Find where the given text appears and provide that cell's center as (x, y) coordinate. 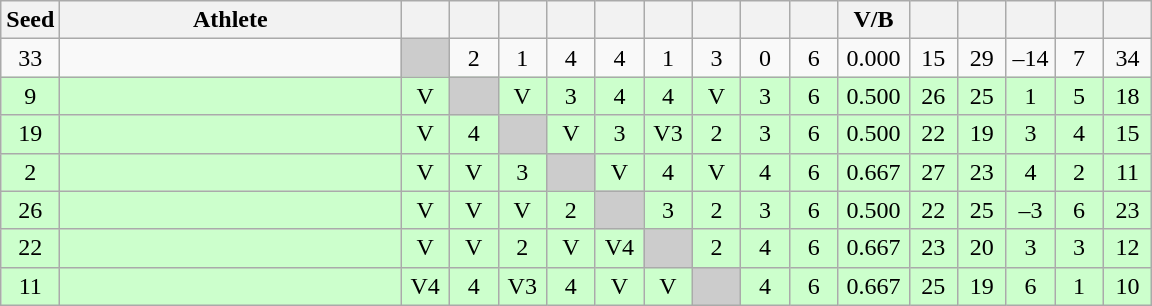
29 (982, 58)
9 (30, 96)
Seed (30, 20)
10 (1128, 286)
–14 (1030, 58)
7 (1080, 58)
0.000 (874, 58)
0 (766, 58)
V/B (874, 20)
20 (982, 248)
–3 (1030, 210)
18 (1128, 96)
27 (934, 172)
34 (1128, 58)
Athlete (230, 20)
33 (30, 58)
12 (1128, 248)
5 (1080, 96)
